Provide the (X, Y) coordinate of the cell's center where the given text is located.  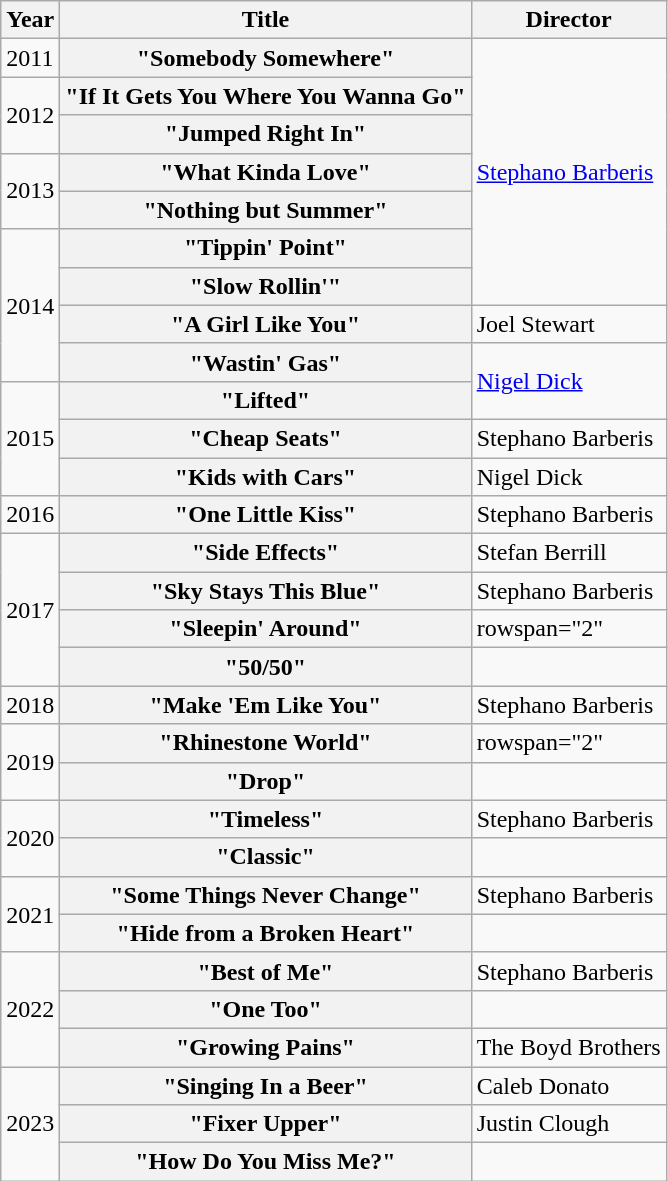
"Kids with Cars" (266, 477)
"Lifted" (266, 400)
"Jumped Right In" (266, 134)
2014 (30, 305)
The Boyd Brothers (568, 1047)
"Make 'Em Like You" (266, 705)
2022 (30, 1009)
2013 (30, 191)
"Sky Stays This Blue" (266, 591)
"A Girl Like You" (266, 324)
Justin Clough (568, 1124)
Director (568, 20)
"Cheap Seats" (266, 438)
"If It Gets You Where You Wanna Go" (266, 96)
2016 (30, 515)
"Wastin' Gas" (266, 362)
"How Do You Miss Me?" (266, 1162)
2018 (30, 705)
Joel Stewart (568, 324)
"Nothing but Summer" (266, 210)
"Drop" (266, 781)
2017 (30, 610)
"Some Things Never Change" (266, 895)
2023 (30, 1123)
"One Too" (266, 1009)
Caleb Donato (568, 1085)
"Best of Me" (266, 971)
"Hide from a Broken Heart" (266, 933)
"Sleepin' Around" (266, 629)
"Side Effects" (266, 553)
"Somebody Somewhere" (266, 58)
"One Little Kiss" (266, 515)
2012 (30, 115)
Title (266, 20)
"Singing In a Beer" (266, 1085)
"Rhinestone World" (266, 743)
"Growing Pains" (266, 1047)
2015 (30, 438)
2020 (30, 838)
"Slow Rollin'" (266, 286)
Year (30, 20)
2011 (30, 58)
"Tippin' Point" (266, 248)
2019 (30, 762)
2021 (30, 914)
"Classic" (266, 857)
"Fixer Upper" (266, 1124)
"What Kinda Love" (266, 172)
Stefan Berrill (568, 553)
"Timeless" (266, 819)
"50/50" (266, 667)
